Search for the cell housing the specified text and yield its [X, Y] center coordinate. 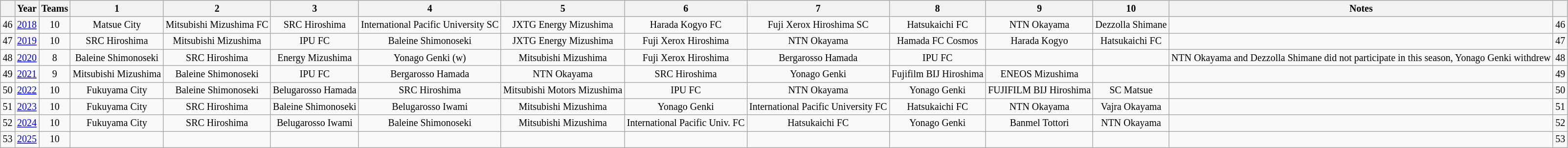
Fuji Xerox Hiroshima SC [818, 25]
Year [26, 9]
Matsue City [117, 25]
2021 [26, 74]
Hamada FC Cosmos [937, 41]
Teams [55, 9]
Energy Mizushima [314, 58]
ENEOS Mizushima [1039, 74]
3 [314, 9]
Yonago Genki (w) [429, 58]
2 [217, 9]
6 [686, 9]
International Pacific University FC [818, 106]
2018 [26, 25]
Dezzolla Shimane [1131, 25]
Harada Kogyo [1039, 41]
2025 [26, 140]
International Pacific Univ. FC [686, 123]
Harada Kogyo FC [686, 25]
FUJIFILM BIJ Hiroshima [1039, 90]
4 [429, 9]
Vajra Okayama [1131, 106]
Banmel Tottori [1039, 123]
2023 [26, 106]
2024 [26, 123]
2020 [26, 58]
2019 [26, 41]
5 [562, 9]
NTN Okayama and Dezzolla Shimane did not participate in this season, Yonago Genki withdrew [1361, 58]
Belugarosso Hamada [314, 90]
Mitsubishi Motors Mizushima [562, 90]
Fujifilm BIJ Hiroshima [937, 74]
2022 [26, 90]
Mitsubishi Mizushima FC [217, 25]
Notes [1361, 9]
SC Matsue [1131, 90]
7 [818, 9]
1 [117, 9]
International Pacific University SC [429, 25]
